Output the [x, y] coordinate of the center of the cell containing the given text.  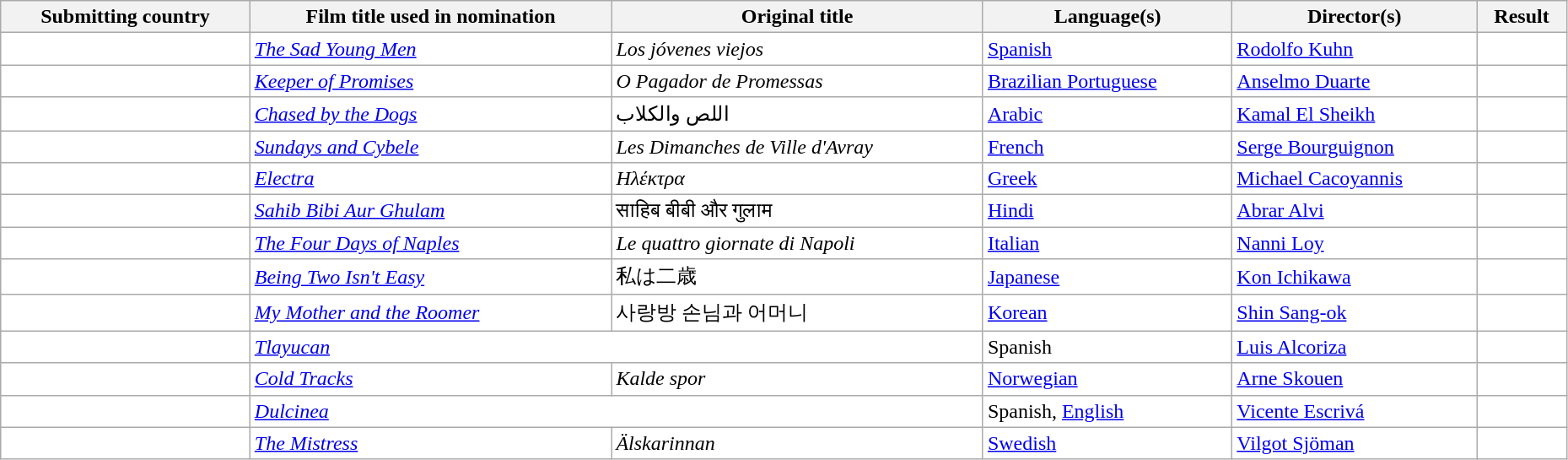
Los jóvenes viejos [798, 49]
Italian [1107, 243]
사랑방 손님과 어머니 [798, 312]
Norwegian [1107, 379]
Film title used in nomination [430, 17]
Älskarinnan [798, 443]
Arabic [1107, 114]
Luis Alcoriza [1355, 347]
Brazilian Portuguese [1107, 81]
Ηλέκτρα [798, 179]
Director(s) [1355, 17]
Les Dimanches de Ville d'Avray [798, 146]
Kalde spor [798, 379]
Cold Tracks [430, 379]
Arne Skouen [1355, 379]
Korean [1107, 312]
Swedish [1107, 443]
French [1107, 146]
Original title [798, 17]
Kamal El Sheikh [1355, 114]
Abrar Alvi [1355, 211]
Greek [1107, 179]
My Mother and the Roomer [430, 312]
Le quattro giornate di Napoli [798, 243]
Rodolfo Kuhn [1355, 49]
Dulcinea [616, 411]
Being Two Isn't Easy [430, 277]
Michael Cacoyannis [1355, 179]
Shin Sang-ok [1355, 312]
O Pagador de Promessas [798, 81]
Serge Bourguignon [1355, 146]
The Mistress [430, 443]
اللص والكلاب [798, 114]
私は二歳 [798, 277]
Chased by the Dogs [430, 114]
Sundays and Cybele [430, 146]
Electra [430, 179]
Submitting country [126, 17]
Nanni Loy [1355, 243]
Vicente Escrivá [1355, 411]
Vilgot Sjöman [1355, 443]
Anselmo Duarte [1355, 81]
Keeper of Promises [430, 81]
Japanese [1107, 277]
The Four Days of Naples [430, 243]
Sahib Bibi Aur Ghulam [430, 211]
Tlayucan [616, 347]
Kon Ichikawa [1355, 277]
The Sad Young Men [430, 49]
Result [1522, 17]
Spanish, English [1107, 411]
Hindi [1107, 211]
Language(s) [1107, 17]
साहिब बीबी और गुलाम [798, 211]
